Locate the cell with the specified text and output its [X, Y] center coordinate. 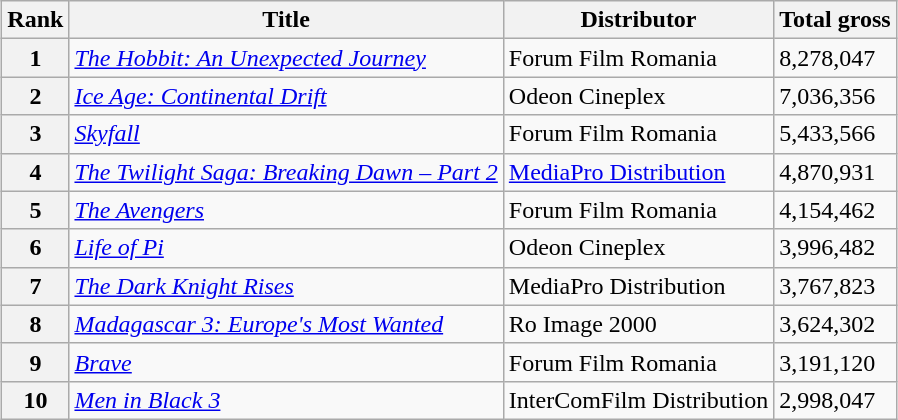
4 [36, 172]
1 [36, 58]
2,998,047 [835, 400]
Ro Image 2000 [638, 324]
Title [286, 20]
8 [36, 324]
4,870,931 [835, 172]
Life of Pi [286, 248]
Brave [286, 362]
Madagascar 3: Europe's Most Wanted [286, 324]
3,191,120 [835, 362]
Total gross [835, 20]
2 [36, 96]
3 [36, 134]
9 [36, 362]
8,278,047 [835, 58]
7,036,356 [835, 96]
3,996,482 [835, 248]
Ice Age: Continental Drift [286, 96]
5 [36, 210]
InterComFilm Distribution [638, 400]
6 [36, 248]
The Dark Knight Rises [286, 286]
Rank [36, 20]
4,154,462 [835, 210]
The Avengers [286, 210]
Distributor [638, 20]
3,767,823 [835, 286]
The Hobbit: An Unexpected Journey [286, 58]
5,433,566 [835, 134]
Skyfall [286, 134]
7 [36, 286]
The Twilight Saga: Breaking Dawn – Part 2 [286, 172]
10 [36, 400]
3,624,302 [835, 324]
Men in Black 3 [286, 400]
